Determine the [x, y] coordinate at the center of the cell enclosing the given text.  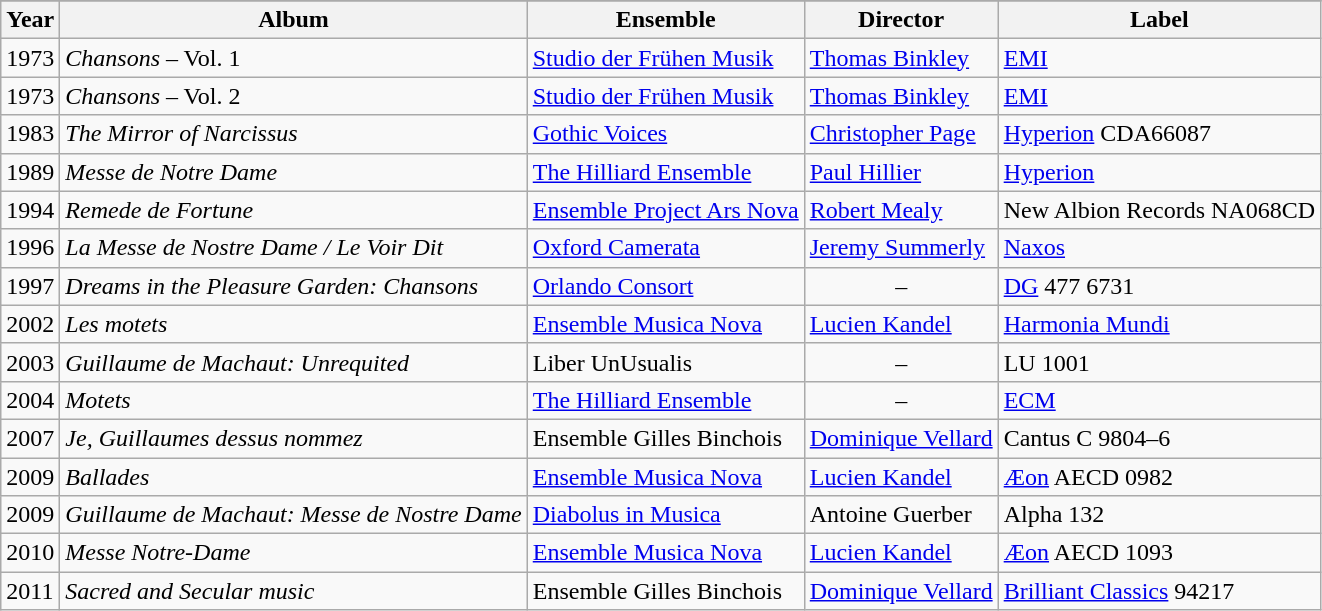
2011 [30, 591]
Orlando Consort [666, 286]
Dreams in the Pleasure Garden: Chansons [294, 286]
Hyperion CDA66087 [1159, 134]
2004 [30, 400]
Guillaume de Machaut: Messe de Nostre Dame [294, 515]
Chansons – Vol. 2 [294, 96]
Ballades [294, 477]
Paul Hillier [901, 172]
1996 [30, 248]
Label [1159, 20]
2003 [30, 362]
Robert Mealy [901, 210]
2002 [30, 324]
New Albion Records NA068CD [1159, 210]
La Messe de Nostre Dame / Le Voir Dit [294, 248]
Les motets [294, 324]
Remede de Fortune [294, 210]
Director [901, 20]
1983 [30, 134]
2010 [30, 553]
Hyperion [1159, 172]
Alpha 132 [1159, 515]
Cantus C 9804–6 [1159, 438]
Antoine Guerber [901, 515]
Jeremy Summerly [901, 248]
Æon AECD 1093 [1159, 553]
Harmonia Mundi [1159, 324]
2007 [30, 438]
Year [30, 20]
1994 [30, 210]
LU 1001 [1159, 362]
Messe de Notre Dame [294, 172]
The Mirror of Narcissus [294, 134]
1997 [30, 286]
DG 477 6731 [1159, 286]
Chansons – Vol. 1 [294, 58]
Je, Guillaumes dessus nommez [294, 438]
Album [294, 20]
Æon AECD 0982 [1159, 477]
Brilliant Classics 94217 [1159, 591]
Oxford Camerata [666, 248]
Ensemble Project Ars Nova [666, 210]
Motets [294, 400]
Ensemble [666, 20]
1989 [30, 172]
Diabolus in Musica [666, 515]
Christopher Page [901, 134]
Gothic Voices [666, 134]
Guillaume de Machaut: Unrequited [294, 362]
ECM [1159, 400]
Liber UnUsualis [666, 362]
Naxos [1159, 248]
Sacred and Secular music [294, 591]
Messe Notre-Dame [294, 553]
